From the cell containing the given text, extract its center point as (x, y) coordinate. 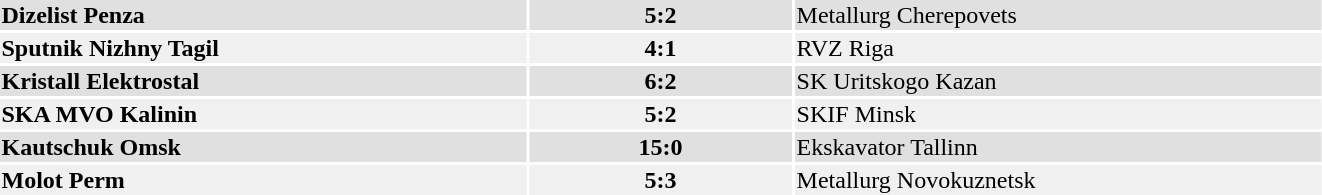
Metallurg Novokuznetsk (1058, 180)
5:3 (660, 180)
Kautschuk Omsk (263, 147)
Molot Perm (263, 180)
SK Uritskogo Kazan (1058, 81)
Kristall Elektrostal (263, 81)
Dizelist Penza (263, 15)
Ekskavator Tallinn (1058, 147)
Metallurg Cherepovets (1058, 15)
SKIF Minsk (1058, 114)
15:0 (660, 147)
Sputnik Nizhny Tagil (263, 48)
SKA MVO Kalinin (263, 114)
6:2 (660, 81)
RVZ Riga (1058, 48)
4:1 (660, 48)
